From the cell containing the given text, extract its center point as [x, y] coordinate. 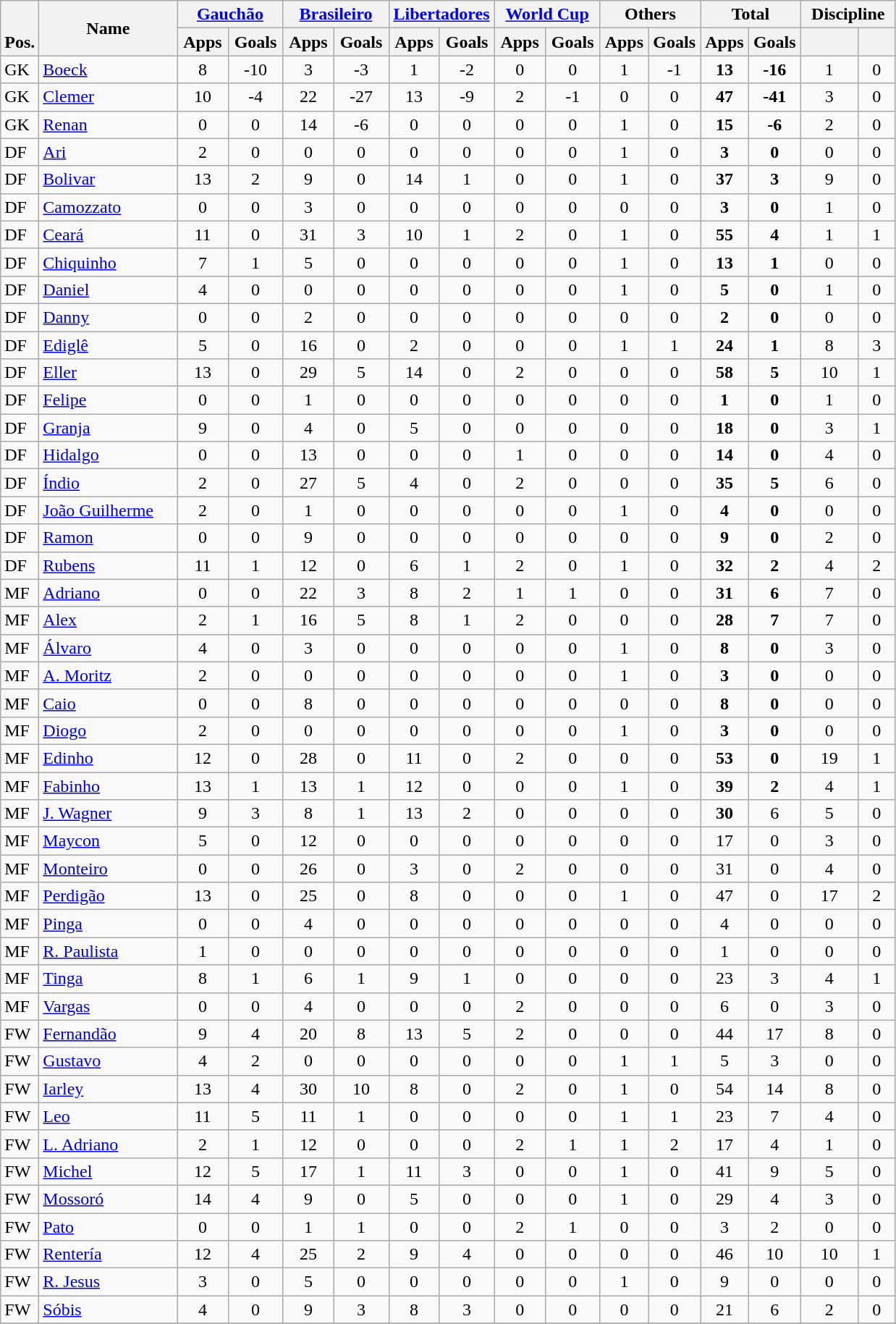
Fernandão [109, 1034]
26 [308, 869]
Índio [109, 483]
Mossoró [109, 1199]
Iarley [109, 1089]
55 [725, 235]
Tinga [109, 979]
-16 [774, 69]
Daniel [109, 290]
37 [725, 180]
Renan [109, 125]
Discipline [848, 14]
44 [725, 1034]
João Guilherme [109, 510]
-27 [361, 97]
-41 [774, 97]
Vargas [109, 1006]
41 [725, 1171]
Gustavo [109, 1061]
Boeck [109, 69]
Name [109, 28]
Pato [109, 1227]
Maycon [109, 841]
46 [725, 1255]
19 [829, 758]
Danny [109, 317]
Ediglê [109, 345]
Hidalgo [109, 455]
24 [725, 345]
Others [650, 14]
Chiquinho [109, 262]
58 [725, 373]
Caio [109, 703]
Adriano [109, 593]
Ceará [109, 235]
Monteiro [109, 869]
R. Jesus [109, 1282]
Ari [109, 152]
32 [725, 565]
Clemer [109, 97]
R. Paulista [109, 951]
Álvaro [109, 648]
Libertadores [441, 14]
27 [308, 483]
Rubens [109, 565]
Edinho [109, 758]
15 [725, 125]
Camozzato [109, 207]
Rentería [109, 1255]
Gauchão [230, 14]
18 [725, 428]
Fabinho [109, 785]
39 [725, 785]
-10 [255, 69]
Ramon [109, 538]
Leo [109, 1116]
Pos. [20, 28]
-3 [361, 69]
Felipe [109, 400]
Pinga [109, 924]
54 [725, 1089]
Total [751, 14]
Michel [109, 1171]
-4 [255, 97]
Bolivar [109, 180]
-9 [467, 97]
-2 [467, 69]
Eller [109, 373]
L. Adriano [109, 1144]
Granja [109, 428]
Sóbis [109, 1310]
Diogo [109, 730]
20 [308, 1034]
Perdigão [109, 896]
Brasileiro [336, 14]
J. Wagner [109, 814]
World Cup [547, 14]
21 [725, 1310]
Alex [109, 620]
35 [725, 483]
53 [725, 758]
A. Moritz [109, 675]
